Output the [x, y] coordinate of the center of the cell containing the given text.  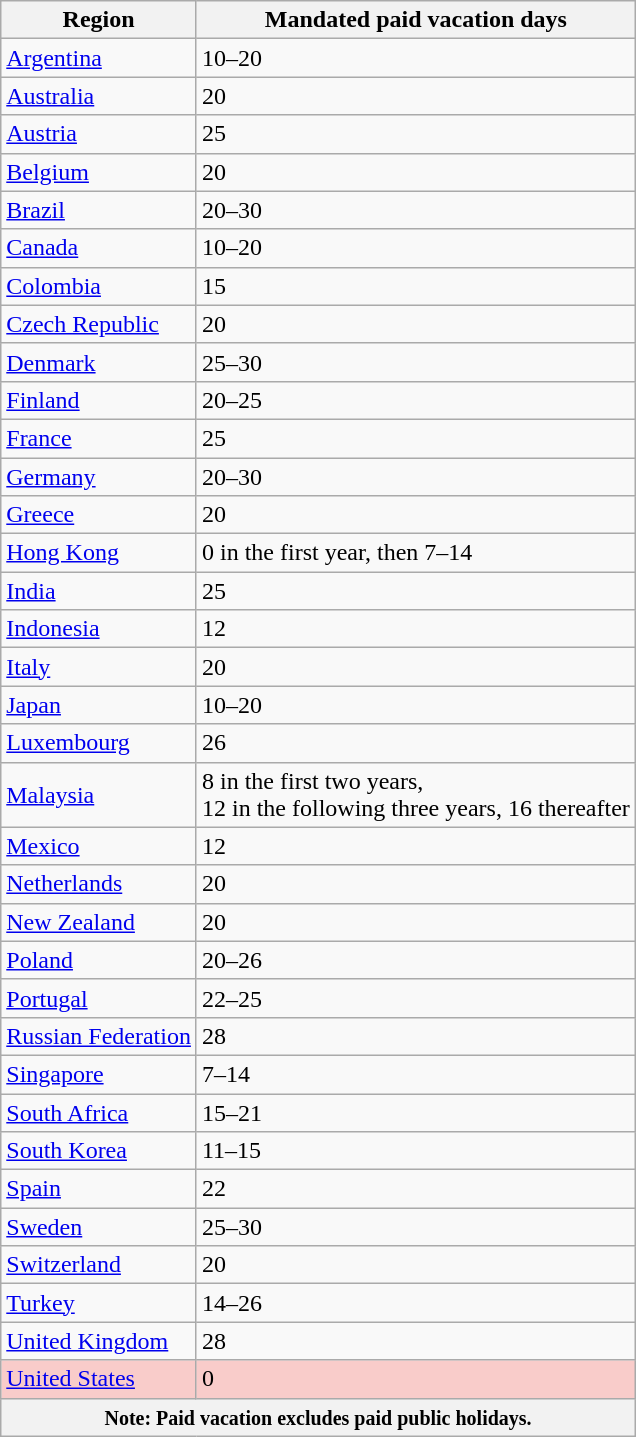
Czech Republic [99, 324]
0 [416, 1379]
Finland [99, 400]
South Africa [99, 1113]
22–25 [416, 998]
Greece [99, 515]
Russian Federation [99, 1036]
26 [416, 743]
New Zealand [99, 922]
Mexico [99, 846]
Portugal [99, 998]
India [99, 591]
Hong Kong [99, 553]
Austria [99, 134]
Poland [99, 960]
Sweden [99, 1227]
Spain [99, 1189]
Brazil [99, 210]
Indonesia [99, 629]
Switzerland [99, 1265]
Luxembourg [99, 743]
7–14 [416, 1074]
Denmark [99, 362]
8 in the first two years,12 in the following three years, 16 thereafter [416, 794]
Germany [99, 477]
14–26 [416, 1303]
Colombia [99, 286]
Australia [99, 96]
Malaysia [99, 794]
20–26 [416, 960]
Note: Paid vacation excludes paid public holidays. [318, 1417]
20–25 [416, 400]
11–15 [416, 1151]
22 [416, 1189]
South Korea [99, 1151]
Italy [99, 667]
Argentina [99, 58]
Belgium [99, 172]
Mandated paid vacation days [416, 20]
Region [99, 20]
0 in the first year, then 7–14 [416, 553]
United States [99, 1379]
United Kingdom [99, 1341]
Singapore [99, 1074]
15 [416, 286]
Turkey [99, 1303]
Netherlands [99, 884]
15–21 [416, 1113]
Japan [99, 705]
Canada [99, 248]
France [99, 438]
